Search for the cell housing the specified text and yield its (X, Y) center coordinate. 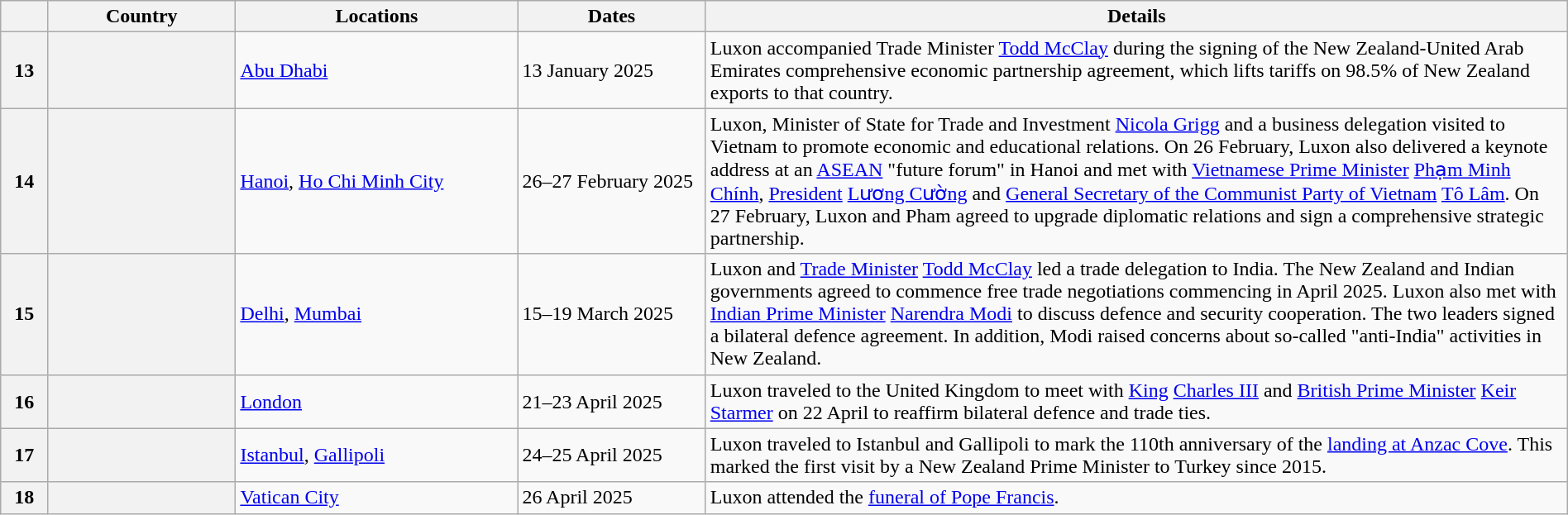
14 (25, 181)
13 January 2025 (612, 70)
26–27 February 2025 (612, 181)
Locations (377, 17)
London (377, 402)
Luxon attended the funeral of Pope Francis. (1136, 498)
Delhi, Mumbai (377, 314)
15 (25, 314)
17 (25, 455)
Abu Dhabi (377, 70)
24–25 April 2025 (612, 455)
21–23 April 2025 (612, 402)
Hanoi, Ho Chi Minh City (377, 181)
18 (25, 498)
Istanbul, Gallipoli (377, 455)
13 (25, 70)
15–19 March 2025 (612, 314)
Details (1136, 17)
26 April 2025 (612, 498)
Vatican City (377, 498)
Country (142, 17)
16 (25, 402)
Dates (612, 17)
